Determine the [X, Y] coordinate at the center of the cell enclosing the given text.  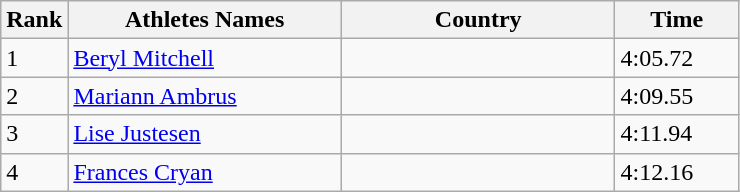
1 [34, 58]
4:05.72 [677, 58]
Mariann Ambrus [205, 96]
Country [478, 20]
4:09.55 [677, 96]
Lise Justesen [205, 134]
Athletes Names [205, 20]
4:12.16 [677, 172]
Frances Cryan [205, 172]
Time [677, 20]
Rank [34, 20]
3 [34, 134]
Beryl Mitchell [205, 58]
2 [34, 96]
4:11.94 [677, 134]
4 [34, 172]
